For the text-containing cell, return its midpoint in (X, Y) coordinate format. 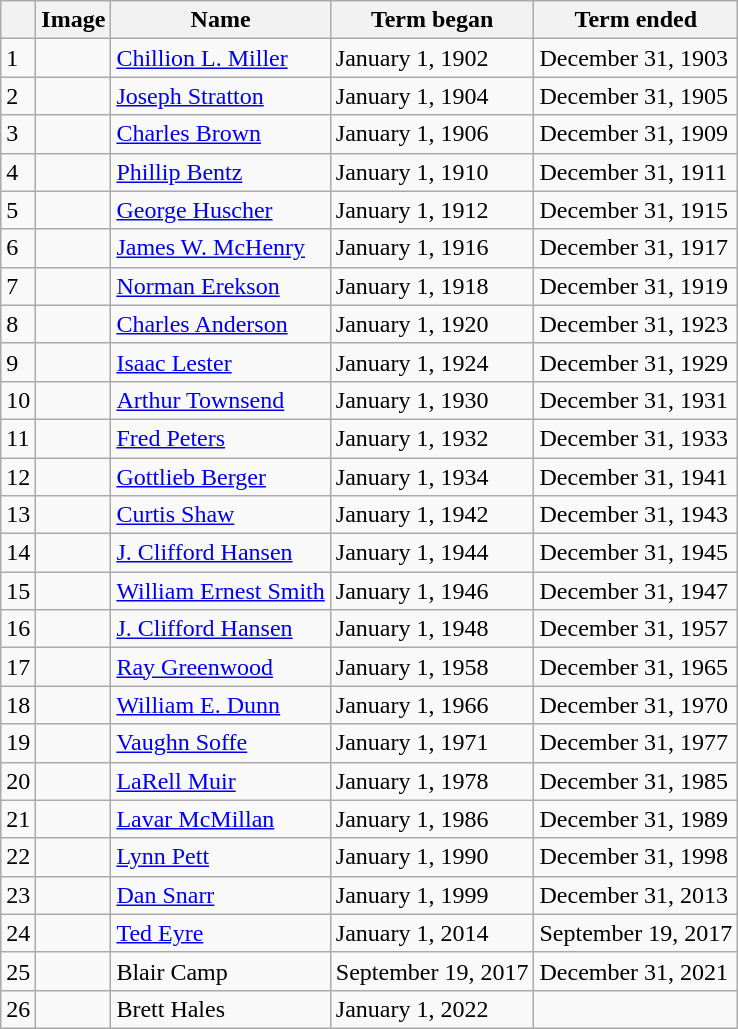
December 31, 1903 (636, 58)
December 31, 1917 (636, 248)
19 (18, 743)
10 (18, 400)
6 (18, 248)
January 1, 1948 (432, 629)
20 (18, 781)
December 31, 1998 (636, 857)
Joseph Stratton (220, 96)
December 31, 1905 (636, 96)
8 (18, 324)
January 1, 1944 (432, 553)
25 (18, 971)
17 (18, 667)
January 1, 1999 (432, 895)
3 (18, 134)
January 1, 1910 (432, 172)
Isaac Lester (220, 362)
14 (18, 553)
January 1, 1912 (432, 210)
January 1, 1966 (432, 705)
22 (18, 857)
5 (18, 210)
Lavar McMillan (220, 819)
December 31, 1933 (636, 438)
Term began (432, 20)
January 1, 1986 (432, 819)
December 31, 1945 (636, 553)
9 (18, 362)
Gottlieb Berger (220, 477)
December 31, 1943 (636, 515)
Lynn Pett (220, 857)
Chillion L. Miller (220, 58)
January 1, 1990 (432, 857)
January 1, 1902 (432, 58)
December 31, 1947 (636, 591)
January 1, 2022 (432, 1009)
12 (18, 477)
January 1, 1971 (432, 743)
18 (18, 705)
December 31, 1931 (636, 400)
December 31, 2021 (636, 971)
January 1, 1934 (432, 477)
Charles Anderson (220, 324)
January 1, 1920 (432, 324)
Brett Hales (220, 1009)
January 1, 1930 (432, 400)
William E. Dunn (220, 705)
Norman Erekson (220, 286)
December 31, 1977 (636, 743)
Term ended (636, 20)
Vaughn Soffe (220, 743)
26 (18, 1009)
15 (18, 591)
January 1, 1916 (432, 248)
George Huscher (220, 210)
William Ernest Smith (220, 591)
23 (18, 895)
December 31, 1970 (636, 705)
LaRell Muir (220, 781)
Fred Peters (220, 438)
Charles Brown (220, 134)
January 1, 1958 (432, 667)
December 31, 1915 (636, 210)
December 31, 1911 (636, 172)
January 1, 1978 (432, 781)
December 31, 1985 (636, 781)
December 31, 1923 (636, 324)
January 1, 1946 (432, 591)
Blair Camp (220, 971)
January 1, 1942 (432, 515)
January 1, 1906 (432, 134)
January 1, 1918 (432, 286)
Name (220, 20)
Curtis Shaw (220, 515)
January 1, 1924 (432, 362)
1 (18, 58)
December 31, 1957 (636, 629)
Ted Eyre (220, 933)
Phillip Bentz (220, 172)
December 31, 1941 (636, 477)
Image (74, 20)
7 (18, 286)
13 (18, 515)
James W. McHenry (220, 248)
December 31, 1989 (636, 819)
24 (18, 933)
December 31, 1965 (636, 667)
Dan Snarr (220, 895)
16 (18, 629)
11 (18, 438)
December 31, 1909 (636, 134)
Arthur Townsend (220, 400)
January 1, 1932 (432, 438)
4 (18, 172)
December 31, 1929 (636, 362)
January 1, 1904 (432, 96)
December 31, 1919 (636, 286)
December 31, 2013 (636, 895)
21 (18, 819)
January 1, 2014 (432, 933)
Ray Greenwood (220, 667)
2 (18, 96)
